Output the (X, Y) coordinate of the center of the cell containing the given text.  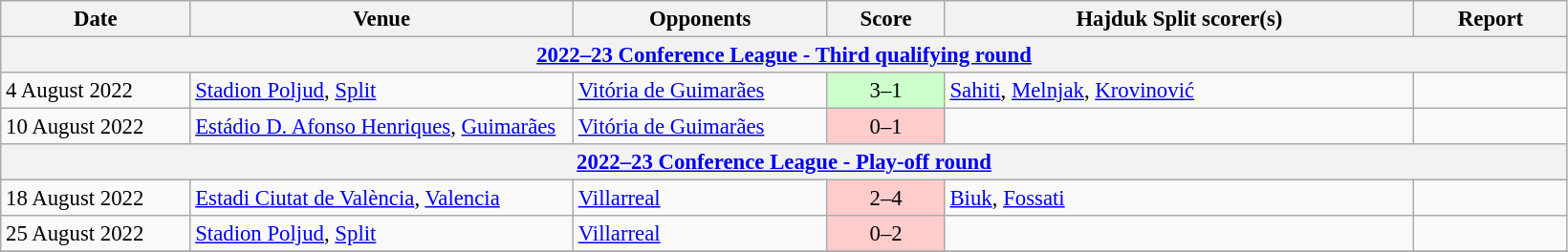
0–1 (885, 127)
Report (1492, 19)
Biuk, Fossati (1180, 199)
10 August 2022 (96, 127)
Hajduk Split scorer(s) (1180, 19)
Opponents (700, 19)
Venue (382, 19)
0–2 (885, 234)
Sahiti, Melnjak, Krovinović (1180, 91)
2022–23 Conference League - Play-off round (784, 162)
25 August 2022 (96, 234)
Estádio D. Afonso Henriques, Guimarães (382, 127)
Estadi Ciutat de València, Valencia (382, 199)
3–1 (885, 91)
2–4 (885, 199)
Score (885, 19)
2022–23 Conference League - Third qualifying round (784, 55)
18 August 2022 (96, 199)
Date (96, 19)
4 August 2022 (96, 91)
